Pinpoint the cell where the given text exists, returning its (X, Y) midpoint coordinate. 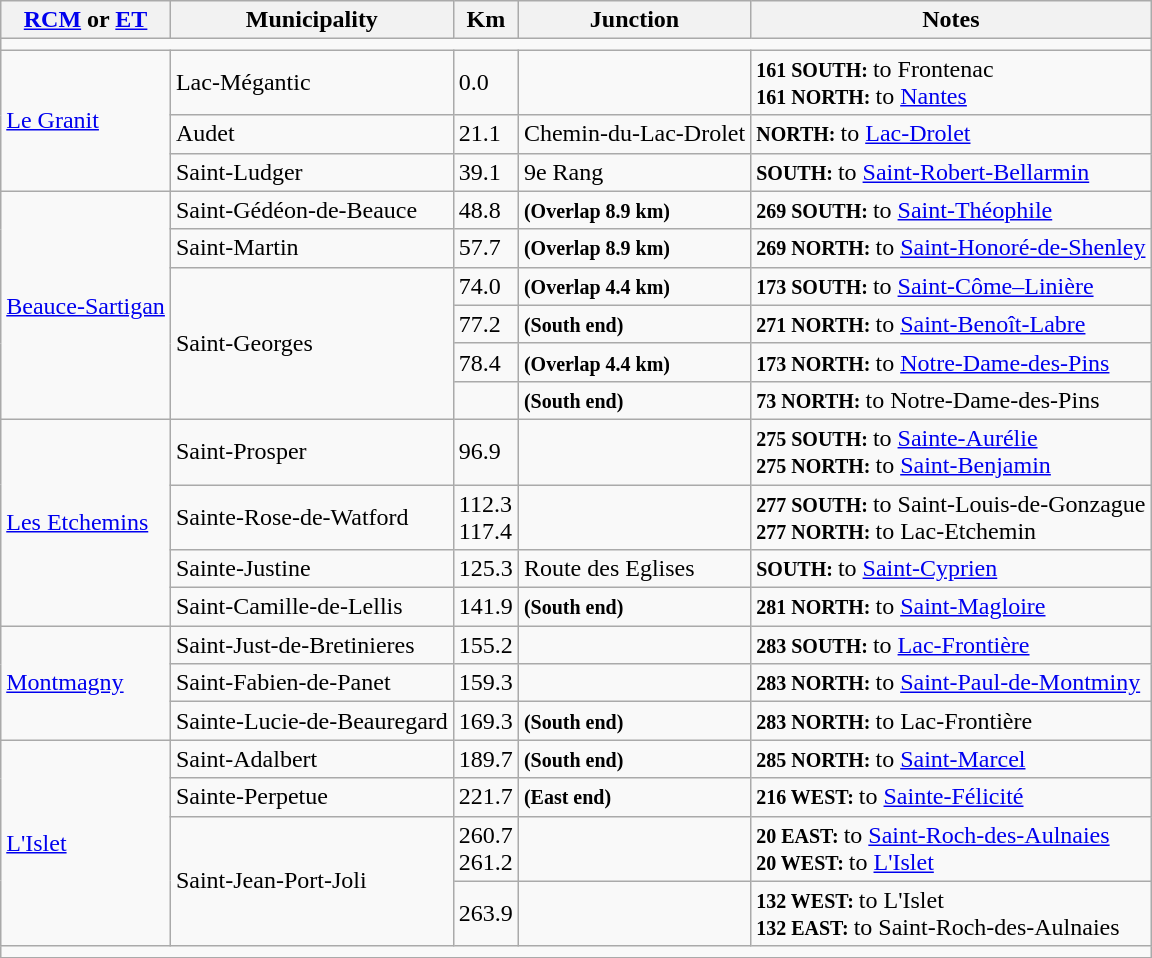
Municipality (312, 20)
269 SOUTH: to Saint-Théophile (951, 210)
260.7 261.2 (486, 848)
112.3 117.4 (486, 516)
Sainte-Lucie-de-Beauregard (312, 721)
216 WEST: to Sainte-Félicité (951, 797)
Chemin-du-Lac-Drolet (634, 134)
73 NORTH: to Notre-Dame-des-Pins (951, 400)
Saint-Gédéon-de-Beauce (312, 210)
283 SOUTH: to Lac-Frontière (951, 645)
Le Granit (86, 120)
189.7 (486, 759)
Km (486, 20)
Montmagny (86, 683)
Audet (312, 134)
173 NORTH: to Notre-Dame-des-Pins (951, 362)
SOUTH: to Saint-Robert-Bellarmin (951, 172)
173 SOUTH: to Saint-Côme–Linière (951, 286)
Saint-Camille-de-Lellis (312, 607)
Lac-Mégantic (312, 82)
Saint-Fabien-de-Panet (312, 683)
161 SOUTH: to Frontenac 161 NORTH: to Nantes (951, 82)
Saint-Martin (312, 248)
Saint-Prosper (312, 452)
263.9 (486, 914)
Junction (634, 20)
Saint-Georges (312, 343)
48.8 (486, 210)
Saint-Jean-Port-Joli (312, 881)
283 NORTH: to Lac-Frontière (951, 721)
285 NORTH: to Saint-Marcel (951, 759)
21.1 (486, 134)
57.7 (486, 248)
221.7 (486, 797)
20 EAST: to Saint-Roch-des-Aulnaies 20 WEST: to L'Islet (951, 848)
155.2 (486, 645)
Saint-Adalbert (312, 759)
269 NORTH: to Saint-Honoré-de-Shenley (951, 248)
Sainte-Justine (312, 569)
281 NORTH: to Saint-Magloire (951, 607)
(East end) (634, 797)
Sainte-Rose-de-Watford (312, 516)
275 SOUTH: to Sainte-Aurélie 275 NORTH: to Saint-Benjamin (951, 452)
125.3 (486, 569)
169.3 (486, 721)
Notes (951, 20)
39.1 (486, 172)
277 SOUTH: to Saint-Louis-de-Gonzague 277 NORTH: to Lac-Etchemin (951, 516)
159.3 (486, 683)
NORTH: to Lac-Drolet (951, 134)
78.4 (486, 362)
Route des Eglises (634, 569)
132 WEST: to L'Islet 132 EAST: to Saint-Roch-des-Aulnaies (951, 914)
96.9 (486, 452)
74.0 (486, 286)
141.9 (486, 607)
Sainte-Perpetue (312, 797)
9e Rang (634, 172)
283 NORTH: to Saint-Paul-de-Montminy (951, 683)
Saint-Ludger (312, 172)
SOUTH: to Saint-Cyprien (951, 569)
77.2 (486, 324)
0.0 (486, 82)
L'Islet (86, 843)
RCM or ET (86, 20)
271 NORTH: to Saint-Benoît-Labre (951, 324)
Beauce-Sartigan (86, 305)
Saint-Just-de-Bretinieres (312, 645)
Les Etchemins (86, 522)
